Locate the cell with the specified text and output its (X, Y) center coordinate. 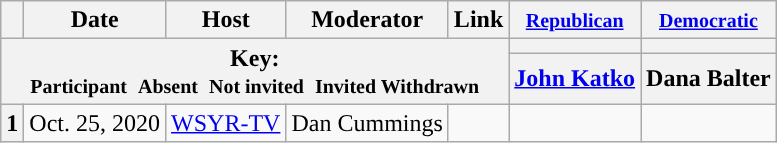
Moderator (367, 20)
Dana Balter (709, 78)
Date (95, 20)
Host (226, 20)
Dan Cummings (367, 123)
John Katko (575, 78)
Key: Participant Absent Not invited Invited Withdrawn (255, 72)
Oct. 25, 2020 (95, 123)
1 (12, 123)
Democratic (709, 20)
WSYR-TV (226, 123)
Link (478, 20)
Republican (575, 20)
